Search for the cell housing the specified text and yield its (x, y) center coordinate. 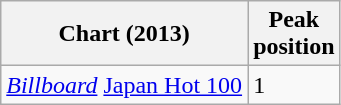
1 (294, 85)
Chart (2013) (124, 34)
Peakposition (294, 34)
Billboard Japan Hot 100 (124, 85)
